Return [x, y] of the center of cell containing provided text 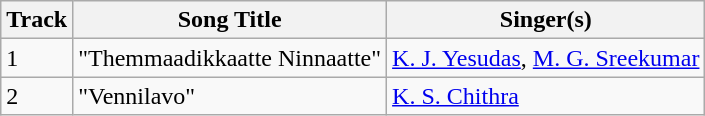
2 [37, 96]
1 [37, 58]
Singer(s) [546, 20]
Song Title [230, 20]
"Themmaadikkaatte Ninnaatte" [230, 58]
K. J. Yesudas, M. G. Sreekumar [546, 58]
"Vennilavo" [230, 96]
K. S. Chithra [546, 96]
Track [37, 20]
